Pinpoint the cell where the given text exists, returning its (X, Y) midpoint coordinate. 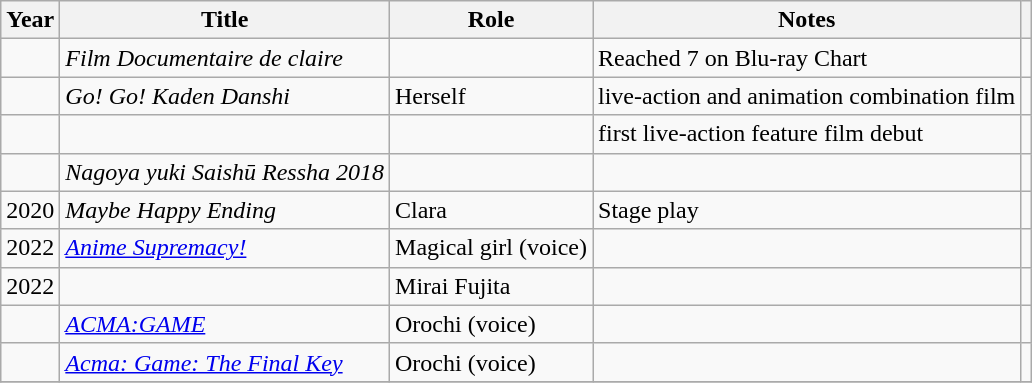
Film Documentaire de claire (225, 58)
first live-action feature film debut (806, 134)
Maybe Happy Ending (225, 210)
Clara (492, 210)
Mirai Fujita (492, 286)
Anime Supremacy! (225, 248)
Herself (492, 96)
Role (492, 20)
Go! Go! Kaden Danshi (225, 96)
live-action and animation combination film (806, 96)
2020 (30, 210)
Notes (806, 20)
Acma: Game: The Final Key (225, 362)
Magical girl (voice) (492, 248)
Stage play (806, 210)
Year (30, 20)
ACMA:GAME (225, 324)
Nagoya yuki Saishū Ressha 2018 (225, 172)
Reached 7 on Blu-ray Chart (806, 58)
Title (225, 20)
